Locate the cell with the specified text and output its (x, y) center coordinate. 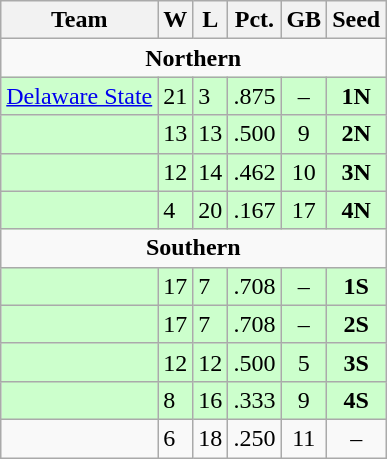
.167 (254, 210)
2S (356, 324)
6 (176, 438)
Pct. (254, 20)
8 (176, 400)
.462 (254, 172)
Seed (356, 20)
.333 (254, 400)
1S (356, 286)
3N (356, 172)
GB (304, 20)
4 (176, 210)
3 (210, 96)
Southern (194, 248)
.250 (254, 438)
4N (356, 210)
20 (210, 210)
10 (304, 172)
14 (210, 172)
18 (210, 438)
W (176, 20)
4S (356, 400)
3S (356, 362)
.875 (254, 96)
16 (210, 400)
L (210, 20)
Delaware State (80, 96)
21 (176, 96)
2N (356, 134)
5 (304, 362)
Northern (194, 58)
Team (80, 20)
11 (304, 438)
1N (356, 96)
